Locate the cell with the specified text and output its (x, y) center coordinate. 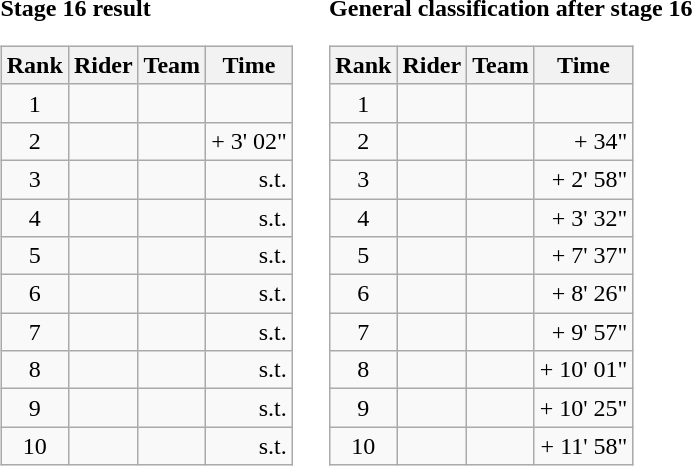
+ 34" (584, 141)
+ 9' 57" (584, 332)
+ 8' 26" (584, 294)
+ 7' 37" (584, 256)
+ 10' 01" (584, 370)
+ 2' 58" (584, 179)
+ 3' 32" (584, 217)
+ 10' 25" (584, 408)
+ 3' 02" (250, 141)
+ 11' 58" (584, 446)
